Search for the cell housing the specified text and yield its (x, y) center coordinate. 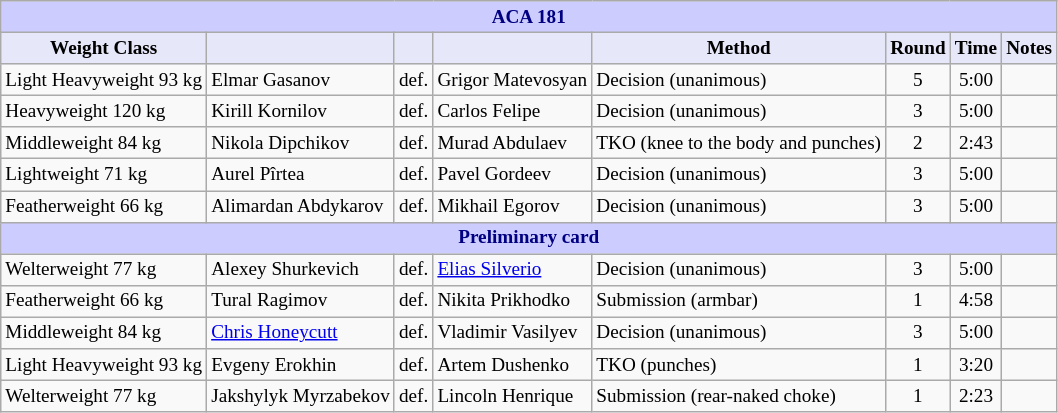
Preliminary card (529, 238)
Lightweight 71 kg (104, 175)
Grigor Matevosyan (512, 80)
Weight Class (104, 48)
Jakshylyk Myrzabekov (301, 396)
Method (739, 48)
Aurel Pîrtea (301, 175)
5 (918, 80)
Lincoln Henrique (512, 396)
Tural Ragimov (301, 301)
Artem Dushenko (512, 365)
TKO (punches) (739, 365)
Submission (armbar) (739, 301)
Notes (1030, 48)
Nikita Prikhodko (512, 301)
2 (918, 143)
2:43 (976, 143)
Elias Silverio (512, 270)
Pavel Gordeev (512, 175)
Time (976, 48)
Round (918, 48)
ACA 181 (529, 17)
Evgeny Erokhin (301, 365)
Chris Honeycutt (301, 333)
Vladimir Vasilyev (512, 333)
Nikola Dipchikov (301, 143)
Alexey Shurkevich (301, 270)
4:58 (976, 301)
Kirill Kornilov (301, 111)
2:23 (976, 396)
Elmar Gasanov (301, 80)
Murad Abdulaev (512, 143)
TKO (knee to the body and punches) (739, 143)
Carlos Felipe (512, 111)
Mikhail Egorov (512, 206)
Alimardan Abdykarov (301, 206)
Heavyweight 120 kg (104, 111)
3:20 (976, 365)
Submission (rear-naked choke) (739, 396)
